Locate the cell with the specified text and output its [X, Y] center coordinate. 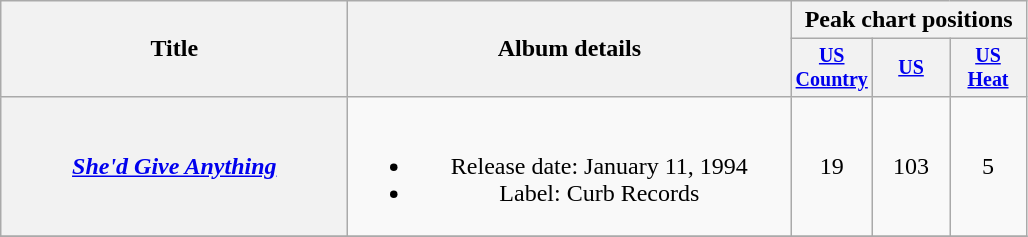
USHeat [988, 68]
Release date: January 11, 1994Label: Curb Records [570, 166]
US Country [832, 68]
5 [988, 166]
103 [912, 166]
19 [832, 166]
She'd Give Anything [174, 166]
Title [174, 49]
Album details [570, 49]
US [912, 68]
Peak chart positions [909, 20]
